Scan for the cell matching the given text and deliver its (x, y) coordinate at center. 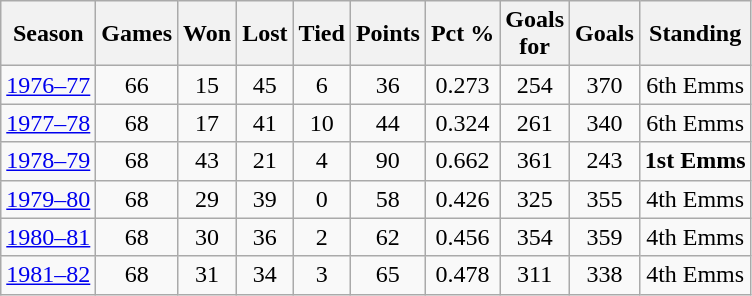
354 (535, 237)
0.324 (462, 123)
359 (605, 237)
361 (535, 161)
0 (322, 199)
340 (605, 123)
338 (605, 275)
Goalsfor (535, 34)
0.456 (462, 237)
31 (208, 275)
Points (388, 34)
1978–79 (48, 161)
45 (265, 85)
370 (605, 85)
2 (322, 237)
0.273 (462, 85)
21 (265, 161)
44 (388, 123)
41 (265, 123)
65 (388, 275)
1979–80 (48, 199)
Standing (695, 34)
254 (535, 85)
10 (322, 123)
Won (208, 34)
1980–81 (48, 237)
4 (322, 161)
17 (208, 123)
1976–77 (48, 85)
6 (322, 85)
30 (208, 237)
39 (265, 199)
58 (388, 199)
325 (535, 199)
66 (137, 85)
1977–78 (48, 123)
43 (208, 161)
1981–82 (48, 275)
1st Emms (695, 161)
3 (322, 275)
311 (535, 275)
62 (388, 237)
0.662 (462, 161)
34 (265, 275)
355 (605, 199)
90 (388, 161)
Games (137, 34)
0.426 (462, 199)
15 (208, 85)
Lost (265, 34)
Season (48, 34)
Tied (322, 34)
Pct % (462, 34)
261 (535, 123)
0.478 (462, 275)
Goals (605, 34)
243 (605, 161)
29 (208, 199)
